Locate the cell with the specified text and output its [X, Y] center coordinate. 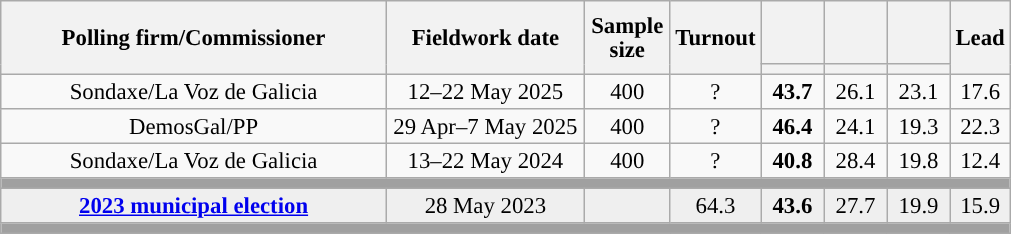
Fieldwork date [485, 38]
23.1 [918, 92]
26.1 [856, 92]
43.7 [792, 92]
22.3 [980, 126]
64.3 [716, 206]
43.6 [792, 206]
Lead [980, 38]
Turnout [716, 38]
12.4 [980, 162]
19.8 [918, 162]
2023 municipal election [194, 206]
27.7 [856, 206]
17.6 [980, 92]
29 Apr–7 May 2025 [485, 126]
12–22 May 2025 [485, 92]
Sample size [627, 38]
28 May 2023 [485, 206]
46.4 [792, 126]
19.9 [918, 206]
DemosGal/PP [194, 126]
13–22 May 2024 [485, 162]
Polling firm/Commissioner [194, 38]
15.9 [980, 206]
40.8 [792, 162]
28.4 [856, 162]
19.3 [918, 126]
24.1 [856, 126]
